Find where the given text appears and provide that cell's center as (x, y) coordinate. 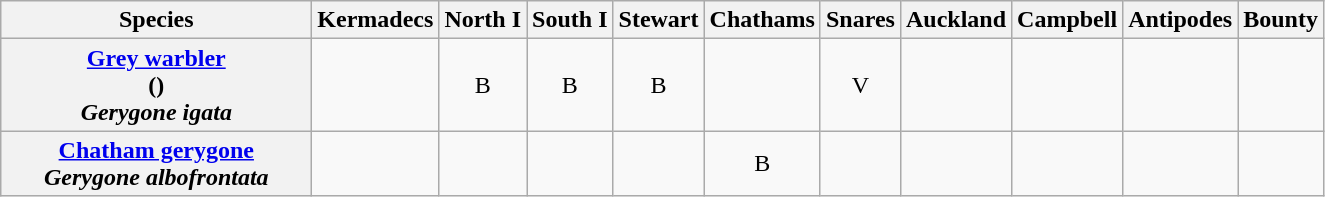
Chatham gerygoneGerygone albofrontata (156, 164)
Stewart (658, 20)
Antipodes (1180, 20)
Chathams (762, 20)
Bounty (1281, 20)
North I (483, 20)
Snares (860, 20)
Species (156, 20)
South I (570, 20)
V (860, 85)
Kermadecs (376, 20)
Campbell (1068, 20)
Grey warbler()Gerygone igata (156, 85)
Auckland (956, 20)
